Search for the cell housing the specified text and yield its (X, Y) center coordinate. 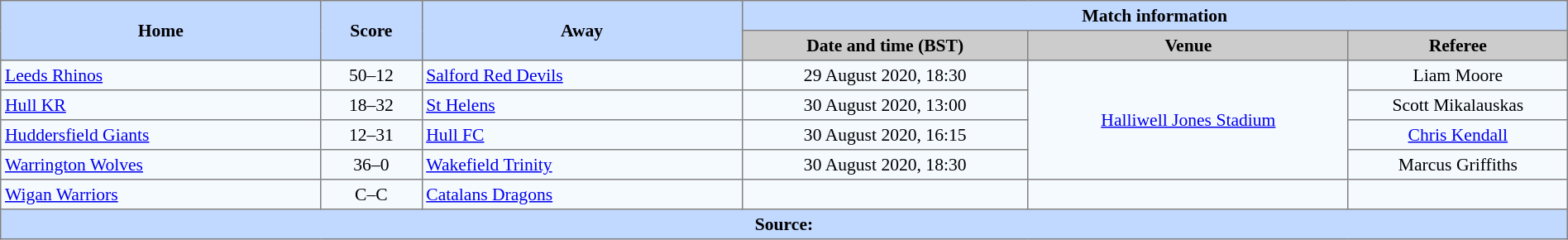
Referee (1457, 46)
Wakefield Trinity (582, 165)
Wigan Warriors (160, 194)
Liam Moore (1457, 75)
St Helens (582, 105)
50–12 (371, 75)
Score (371, 31)
18–32 (371, 105)
Halliwell Jones Stadium (1188, 120)
29 August 2020, 18:30 (885, 75)
Source: (784, 224)
30 August 2020, 13:00 (885, 105)
Salford Red Devils (582, 75)
Warrington Wolves (160, 165)
C–C (371, 194)
Home (160, 31)
Hull KR (160, 105)
12–31 (371, 135)
Catalans Dragons (582, 194)
Leeds Rhinos (160, 75)
Venue (1188, 46)
Scott Mikalauskas (1457, 105)
Match information (1154, 16)
36–0 (371, 165)
Huddersfield Giants (160, 135)
30 August 2020, 18:30 (885, 165)
Away (582, 31)
Chris Kendall (1457, 135)
Date and time (BST) (885, 46)
30 August 2020, 16:15 (885, 135)
Marcus Griffiths (1457, 165)
Hull FC (582, 135)
